Find where the given text appears and provide that cell's center as (x, y) coordinate. 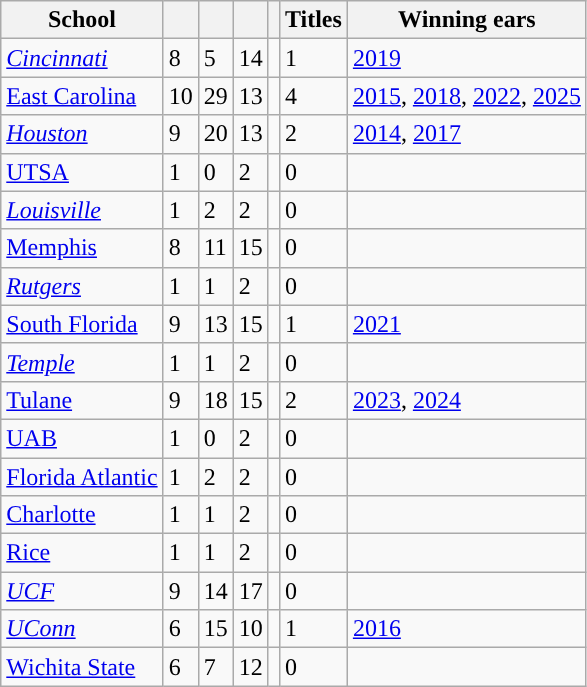
7 (216, 667)
East Carolina (82, 96)
Rice (82, 553)
Louisville (82, 210)
2016 (466, 629)
11 (216, 248)
School (82, 20)
Winning ears (466, 20)
5 (216, 58)
Tulane (82, 400)
2019 (466, 58)
UTSA (82, 172)
2021 (466, 324)
UAB (82, 438)
17 (250, 591)
4 (313, 96)
Memphis (82, 248)
UConn (82, 629)
12 (250, 667)
29 (216, 96)
Charlotte (82, 515)
UCF (82, 591)
Houston (82, 134)
2015, 2018, 2022, 2025 (466, 96)
Florida Atlantic (82, 477)
Cincinnati (82, 58)
20 (216, 134)
South Florida (82, 324)
2023, 2024 (466, 400)
Temple (82, 362)
Rutgers (82, 286)
2014, 2017 (466, 134)
Wichita State (82, 667)
Titles (313, 20)
18 (216, 400)
